Search for the cell housing the specified text and yield its [x, y] center coordinate. 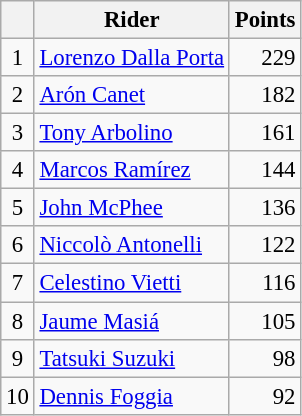
Lorenzo Dalla Porta [132, 58]
Points [264, 20]
161 [264, 133]
229 [264, 58]
Dennis Foggia [132, 396]
105 [264, 321]
Jaume Masiá [132, 321]
John McPhee [132, 208]
116 [264, 283]
Arón Canet [132, 95]
4 [18, 170]
182 [264, 95]
Celestino Vietti [132, 283]
Niccolò Antonelli [132, 245]
92 [264, 396]
Rider [132, 20]
136 [264, 208]
1 [18, 58]
8 [18, 321]
5 [18, 208]
122 [264, 245]
10 [18, 396]
2 [18, 95]
Marcos Ramírez [132, 170]
3 [18, 133]
7 [18, 283]
9 [18, 358]
98 [264, 358]
Tatsuki Suzuki [132, 358]
Tony Arbolino [132, 133]
6 [18, 245]
144 [264, 170]
